Find where the given text appears and provide that cell's center as [X, Y] coordinate. 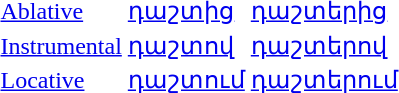
դաշտով [186, 46]
դաշտերով [324, 46]
